Find where the given text appears and provide that cell's center as (x, y) coordinate. 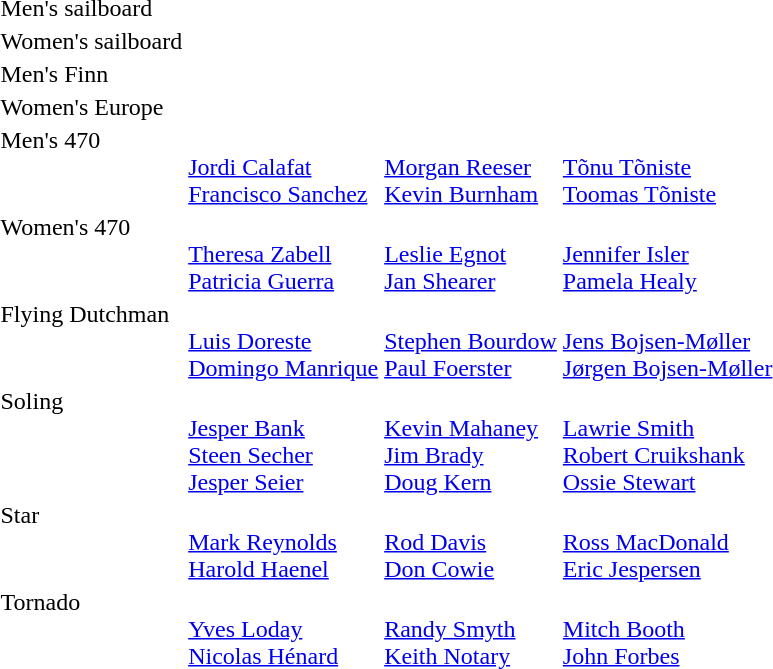
Luis DoresteDomingo Manrique (284, 341)
Morgan ReeserKevin Burnham (471, 167)
Stephen BourdowPaul Foerster (471, 341)
Theresa ZabellPatricia Guerra (284, 254)
Kevin MahaneyJim BradyDoug Kern (471, 442)
Jordi CalafatFrancisco Sanchez (284, 167)
Jesper BankSteen SecherJesper Seier (284, 442)
Mark ReynoldsHarold Haenel (284, 542)
Rod DavisDon Cowie (471, 542)
Leslie EgnotJan Shearer (471, 254)
